Extract the (x, y) coordinate from the center of the cell holding the provided text.  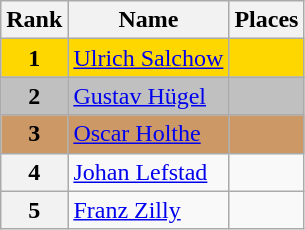
Ulrich Salchow (148, 58)
1 (34, 58)
Johan Lefstad (148, 172)
4 (34, 172)
Oscar Holthe (148, 134)
Gustav Hügel (148, 96)
Rank (34, 20)
5 (34, 210)
2 (34, 96)
Places (266, 20)
3 (34, 134)
Name (148, 20)
Franz Zilly (148, 210)
